Find where the given text appears and provide that cell's center as (X, Y) coordinate. 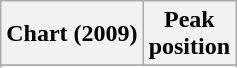
Peakposition (189, 34)
Chart (2009) (72, 34)
